Scan for the cell matching the given text and deliver its (X, Y) coordinate at center. 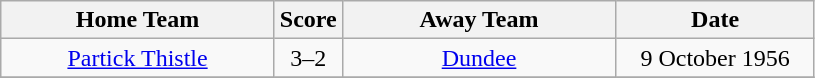
Score (308, 20)
Dundee (479, 58)
Home Team (138, 20)
9 October 1956 (716, 58)
Partick Thistle (138, 58)
3–2 (308, 58)
Away Team (479, 20)
Date (716, 20)
